Provide the (x, y) coordinate of the cell's center where the given text is located.  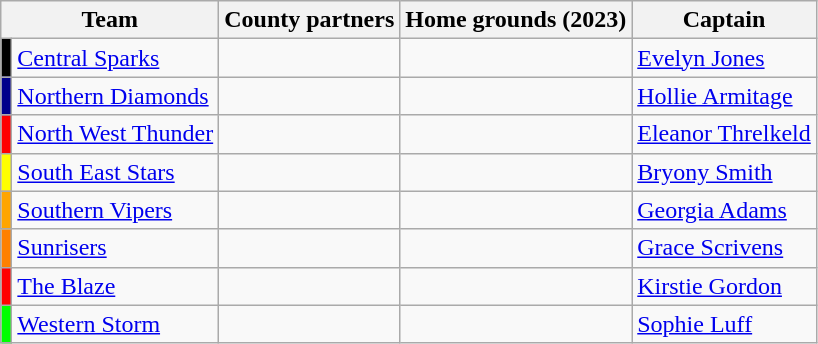
Bryony Smith (724, 172)
Grace Scrivens (724, 248)
Home grounds (2023) (516, 20)
Georgia Adams (724, 210)
Team (110, 20)
Evelyn Jones (724, 58)
Sophie Luff (724, 324)
Western Storm (116, 324)
Southern Vipers (116, 210)
Captain (724, 20)
North West Thunder (116, 134)
Kirstie Gordon (724, 286)
County partners (310, 20)
Hollie Armitage (724, 96)
Sunrisers (116, 248)
Central Sparks (116, 58)
South East Stars (116, 172)
Northern Diamonds (116, 96)
The Blaze (116, 286)
Eleanor Threlkeld (724, 134)
